Capture the cell that displays the provided text and extract its [x, y] central coordinate. 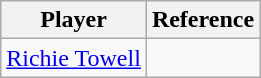
Richie Towell [74, 58]
Player [74, 20]
Reference [202, 20]
